From the cell containing the given text, extract its center point as (X, Y) coordinate. 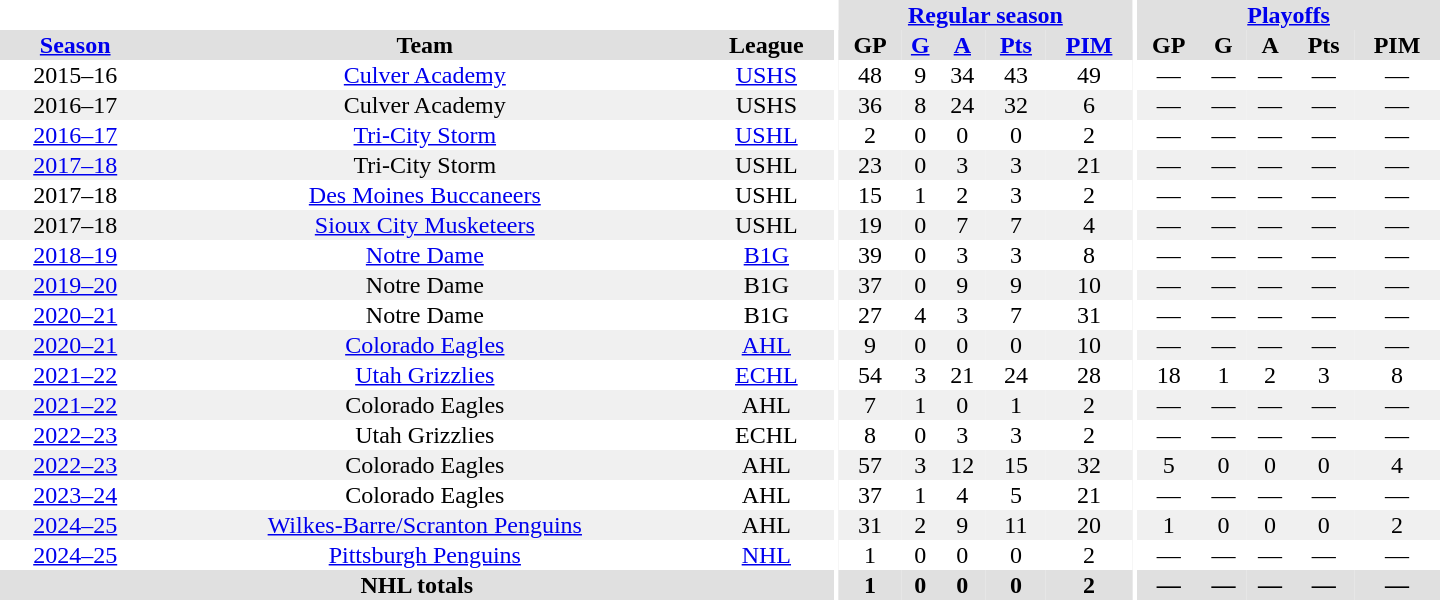
34 (962, 75)
2023–24 (75, 495)
11 (1016, 525)
43 (1016, 75)
Team (424, 45)
23 (870, 165)
6 (1089, 105)
Sioux City Musketeers (424, 225)
Playoffs (1288, 15)
54 (870, 375)
18 (1168, 375)
2018–19 (75, 255)
28 (1089, 375)
19 (870, 225)
27 (870, 315)
20 (1089, 525)
2015–16 (75, 75)
Pittsburgh Penguins (424, 555)
Des Moines Buccaneers (424, 195)
48 (870, 75)
12 (962, 465)
2019–20 (75, 285)
Season (75, 45)
Wilkes-Barre/Scranton Penguins (424, 525)
NHL (766, 555)
57 (870, 465)
39 (870, 255)
NHL totals (417, 585)
League (766, 45)
36 (870, 105)
49 (1089, 75)
Regular season (986, 15)
